Locate the cell with the specified text and output its (X, Y) center coordinate. 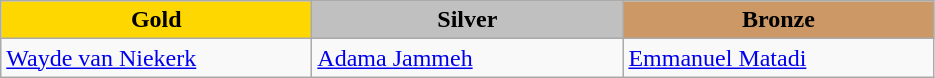
Wayde van Niekerk (156, 58)
Bronze (778, 20)
Gold (156, 20)
Emmanuel Matadi (778, 58)
Silver (468, 20)
Adama Jammeh (468, 58)
